Search for the cell housing the specified text and yield its (X, Y) center coordinate. 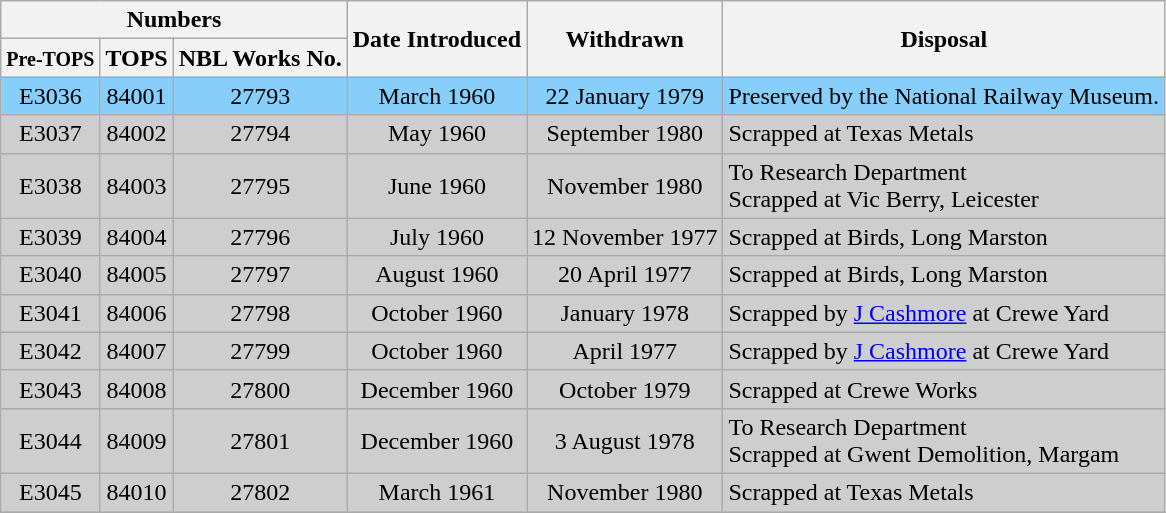
E3044 (50, 440)
NBL Works No. (260, 58)
84001 (136, 96)
84008 (136, 389)
March 1961 (436, 492)
84006 (136, 313)
27794 (260, 134)
April 1977 (625, 351)
E3043 (50, 389)
To Research DepartmentScrapped at Gwent Demolition, Margam (944, 440)
84005 (136, 275)
Preserved by the National Railway Museum. (944, 96)
E3036 (50, 96)
Scrapped at Crewe Works (944, 389)
27797 (260, 275)
E3038 (50, 186)
Disposal (944, 39)
March 1960 (436, 96)
January 1978 (625, 313)
July 1960 (436, 237)
E3045 (50, 492)
12 November 1977 (625, 237)
To Research DepartmentScrapped at Vic Berry, Leicester (944, 186)
84004 (136, 237)
E3037 (50, 134)
Withdrawn (625, 39)
E3039 (50, 237)
84010 (136, 492)
84003 (136, 186)
27800 (260, 389)
3 August 1978 (625, 440)
20 April 1977 (625, 275)
27798 (260, 313)
84009 (136, 440)
June 1960 (436, 186)
27802 (260, 492)
84007 (136, 351)
October 1979 (625, 389)
27799 (260, 351)
TOPS (136, 58)
84002 (136, 134)
27801 (260, 440)
Pre-TOPS (50, 58)
22 January 1979 (625, 96)
E3040 (50, 275)
May 1960 (436, 134)
August 1960 (436, 275)
E3042 (50, 351)
Numbers (174, 20)
27795 (260, 186)
Date Introduced (436, 39)
27793 (260, 96)
E3041 (50, 313)
September 1980 (625, 134)
27796 (260, 237)
